Provide the (x, y) coordinate of the cell's center where the given text is located.  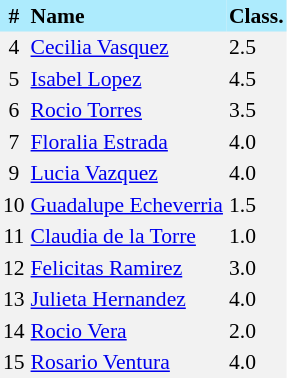
2.0 (256, 331)
9 (14, 174)
Rosario Ventura (127, 362)
10 (14, 205)
1.5 (256, 205)
Felicitas Ramirez (127, 268)
4 (14, 48)
Claudia de la Torre (127, 236)
# (14, 16)
14 (14, 331)
7 (14, 142)
Rocio Torres (127, 110)
Lucia Vazquez (127, 174)
3.5 (256, 110)
Class. (256, 16)
15 (14, 362)
Rocio Vera (127, 331)
4.5 (256, 79)
3.0 (256, 268)
Isabel Lopez (127, 79)
13 (14, 300)
Julieta Hernandez (127, 300)
Name (127, 16)
6 (14, 110)
2.5 (256, 48)
5 (14, 79)
Floralia Estrada (127, 142)
12 (14, 268)
11 (14, 236)
Guadalupe Echeverria (127, 205)
1.0 (256, 236)
Cecilia Vasquez (127, 48)
